Detect which cell encompasses the target text, then output its [x, y] center coordinate. 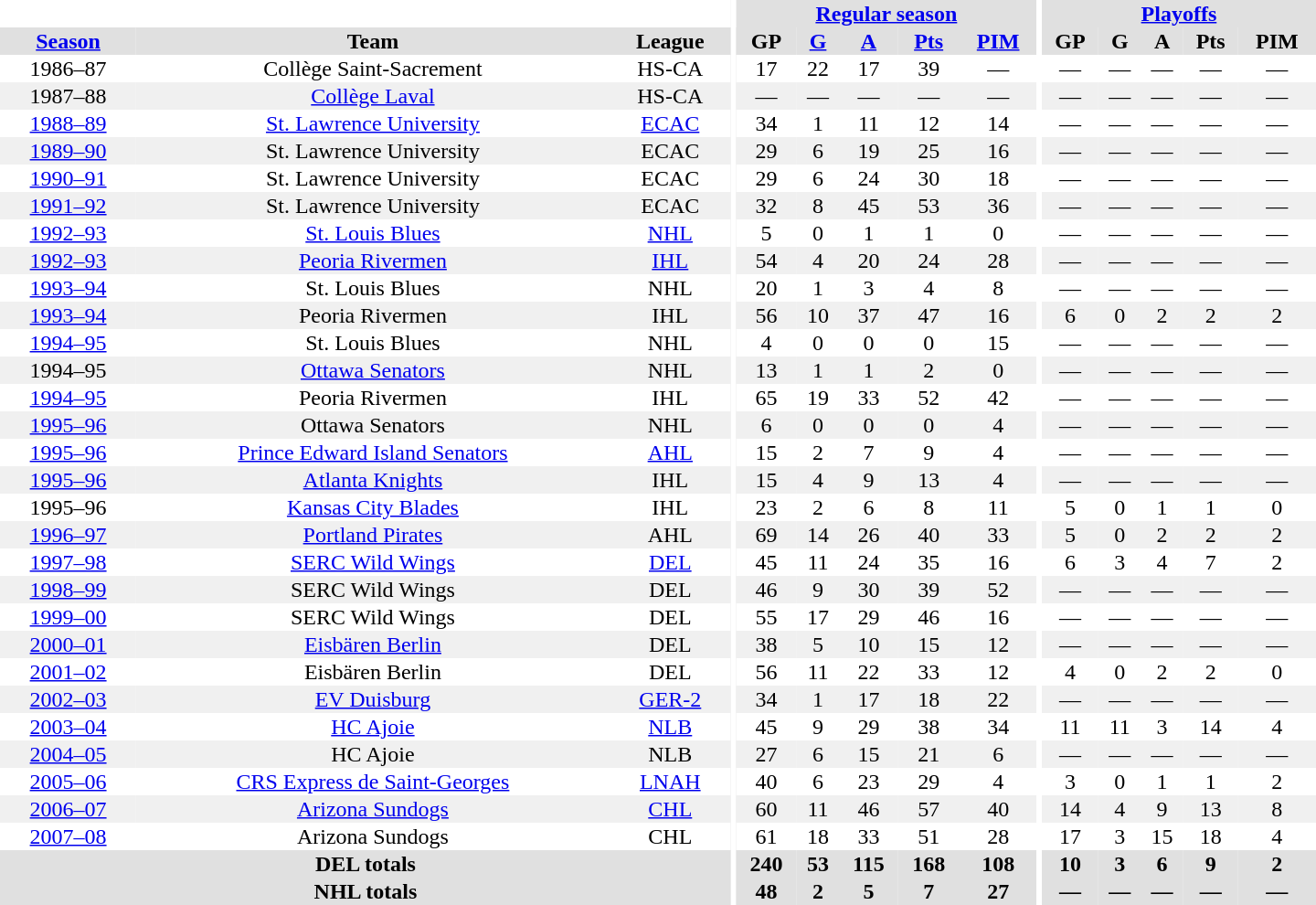
47 [929, 315]
48 [766, 891]
36 [998, 206]
2001–02 [68, 672]
CRS Express de Saint-Georges [373, 782]
Portland Pirates [373, 535]
LNAH [671, 782]
55 [766, 617]
2005–06 [68, 782]
NHL totals [366, 891]
1996–97 [68, 535]
26 [868, 535]
21 [929, 754]
Kansas City Blades [373, 507]
DEL totals [366, 864]
240 [766, 864]
35 [929, 562]
1988–89 [68, 123]
60 [766, 809]
115 [868, 864]
2000–01 [68, 644]
1997–98 [68, 562]
42 [998, 398]
1987–88 [68, 96]
168 [929, 864]
EV Duisburg [373, 699]
25 [929, 151]
Regular season [886, 14]
1998–99 [68, 590]
1989–90 [68, 151]
32 [766, 206]
Playoffs [1179, 14]
69 [766, 535]
1986–87 [68, 69]
108 [998, 864]
Prince Edward Island Senators [373, 452]
2006–07 [68, 809]
League [671, 41]
Team [373, 41]
54 [766, 261]
1991–92 [68, 206]
2003–04 [68, 727]
2007–08 [68, 836]
2004–05 [68, 754]
1990–91 [68, 178]
61 [766, 836]
37 [868, 315]
Season [68, 41]
Collège Saint-Sacrement [373, 69]
57 [929, 809]
Collège Laval [373, 96]
1999–00 [68, 617]
2002–03 [68, 699]
51 [929, 836]
GER-2 [671, 699]
Atlanta Knights [373, 480]
65 [766, 398]
